For the text-containing cell, return its midpoint in [x, y] coordinate format. 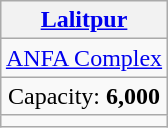
Capacity: 6,000 [84, 96]
ANFA Complex [84, 58]
Lalitpur [84, 20]
